Find where the given text appears and provide that cell's center as (x, y) coordinate. 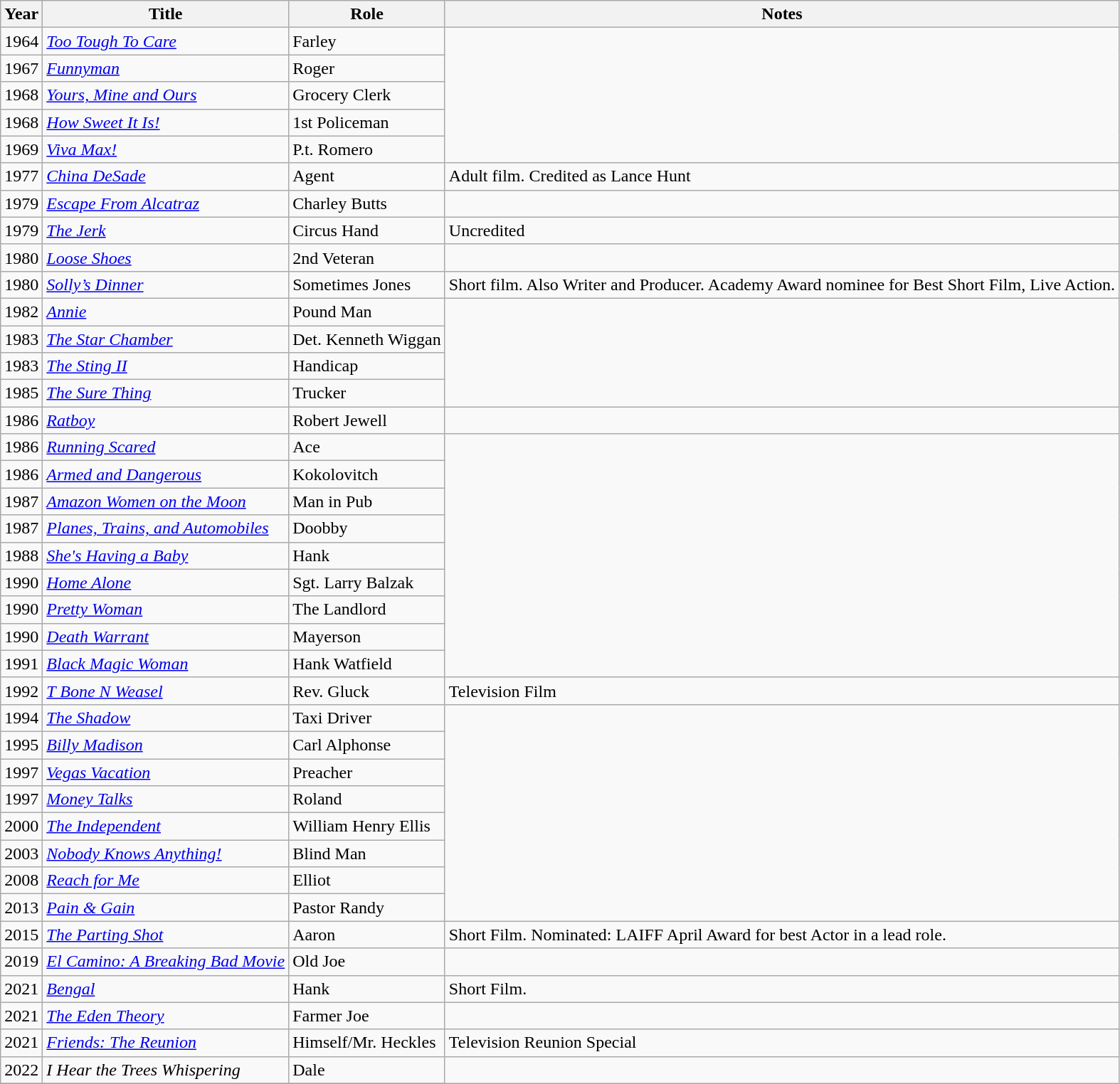
1977 (21, 176)
Adult film. Credited as Lance Hunt (781, 176)
1964 (21, 41)
Farley (367, 41)
1988 (21, 556)
Year (21, 14)
1985 (21, 393)
Notes (781, 14)
Robert Jewell (367, 420)
Home Alone (166, 583)
Blind Man (367, 854)
Viva Max! (166, 149)
Vegas Vacation (166, 772)
The Eden Theory (166, 1016)
How Sweet It Is! (166, 122)
Pretty Woman (166, 610)
1991 (21, 664)
Man in Pub (367, 501)
2022 (21, 1070)
Circus Hand (367, 230)
Short Film. (781, 989)
2nd Veteran (367, 257)
The Sting II (166, 366)
Taxi Driver (367, 718)
Amazon Women on the Moon (166, 501)
Solly’s Dinner (166, 285)
William Henry Ellis (367, 827)
The Parting Shot (166, 935)
The Landlord (367, 610)
Role (367, 14)
El Camino: A Breaking Bad Movie (166, 962)
Sometimes Jones (367, 285)
Sgt. Larry Balzak (367, 583)
Doobby (367, 528)
Ratboy (166, 420)
Bengal (166, 989)
Dale (367, 1070)
The Independent (166, 827)
Hank Watfield (367, 664)
2019 (21, 962)
Yours, Mine and Ours (166, 95)
Charley Butts (367, 203)
Title (166, 14)
Roland (367, 799)
Funnyman (166, 68)
2000 (21, 827)
Handicap (367, 366)
Ace (367, 447)
Old Joe (367, 962)
Rev. Gluck (367, 691)
Pastor Randy (367, 908)
1994 (21, 718)
Armed and Dangerous (166, 474)
1995 (21, 745)
The Shadow (166, 718)
2015 (21, 935)
The Sure Thing (166, 393)
Pound Man (367, 312)
Preacher (367, 772)
Planes, Trains, and Automobiles (166, 528)
Carl Alphonse (367, 745)
The Jerk (166, 230)
Short film. Also Writer and Producer. Academy Award nominee for Best Short Film, Live Action. (781, 285)
Television Film (781, 691)
Black Magic Woman (166, 664)
1992 (21, 691)
The Star Chamber (166, 339)
1st Policeman (367, 122)
Reach for Me (166, 881)
2008 (21, 881)
Roger (367, 68)
P.t. Romero (367, 149)
Mayerson (367, 637)
Agent (367, 176)
2013 (21, 908)
Too Tough To Care (166, 41)
Aaron (367, 935)
Death Warrant (166, 637)
Television Reunion Special (781, 1043)
2003 (21, 854)
Running Scared (166, 447)
Money Talks (166, 799)
Det. Kenneth Wiggan (367, 339)
She's Having a Baby (166, 556)
China DeSade (166, 176)
Elliot (367, 881)
Pain & Gain (166, 908)
Uncredited (781, 230)
Annie (166, 312)
Farmer Joe (367, 1016)
Friends: The Reunion (166, 1043)
Escape From Alcatraz (166, 203)
Nobody Knows Anything! (166, 854)
Himself/Mr. Heckles (367, 1043)
T Bone N Weasel (166, 691)
1969 (21, 149)
Billy Madison (166, 745)
1967 (21, 68)
Kokolovitch (367, 474)
Trucker (367, 393)
Short Film. Nominated: LAIFF April Award for best Actor in a lead role. (781, 935)
Loose Shoes (166, 257)
1982 (21, 312)
Grocery Clerk (367, 95)
I Hear the Trees Whispering (166, 1070)
